From the cell containing the given text, extract its center point as [X, Y] coordinate. 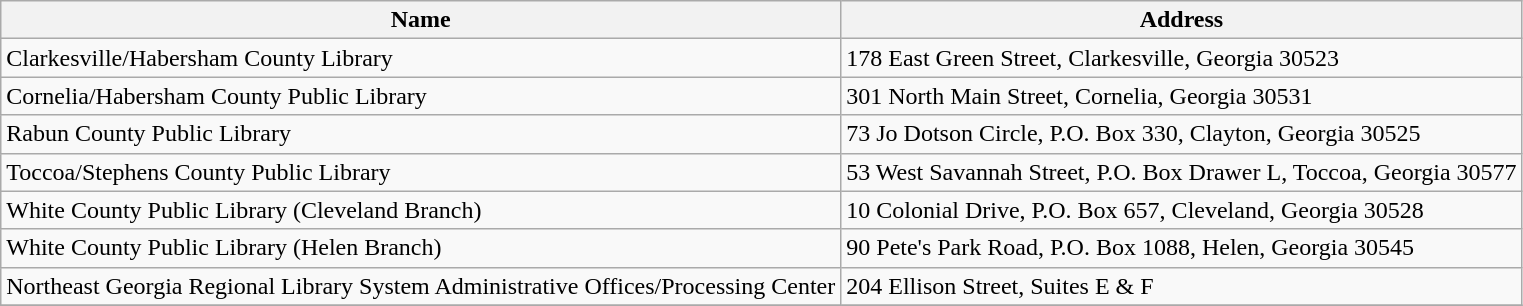
10 Colonial Drive, P.O. Box 657, Cleveland, Georgia 30528 [1182, 210]
Name [421, 20]
Cornelia/Habersham County Public Library [421, 96]
Toccoa/Stephens County Public Library [421, 172]
53 West Savannah Street, P.O. Box Drawer L, Toccoa, Georgia 30577 [1182, 172]
178 East Green Street, Clarkesville, Georgia 30523 [1182, 58]
White County Public Library (Cleveland Branch) [421, 210]
White County Public Library (Helen Branch) [421, 248]
Northeast Georgia Regional Library System Administrative Offices/Processing Center [421, 286]
73 Jo Dotson Circle, P.O. Box 330, Clayton, Georgia 30525 [1182, 134]
Rabun County Public Library [421, 134]
90 Pete's Park Road, P.O. Box 1088, Helen, Georgia 30545 [1182, 248]
Address [1182, 20]
301 North Main Street, Cornelia, Georgia 30531 [1182, 96]
204 Ellison Street, Suites E & F [1182, 286]
Clarkesville/Habersham County Library [421, 58]
